For the text-containing cell, return its midpoint in [x, y] coordinate format. 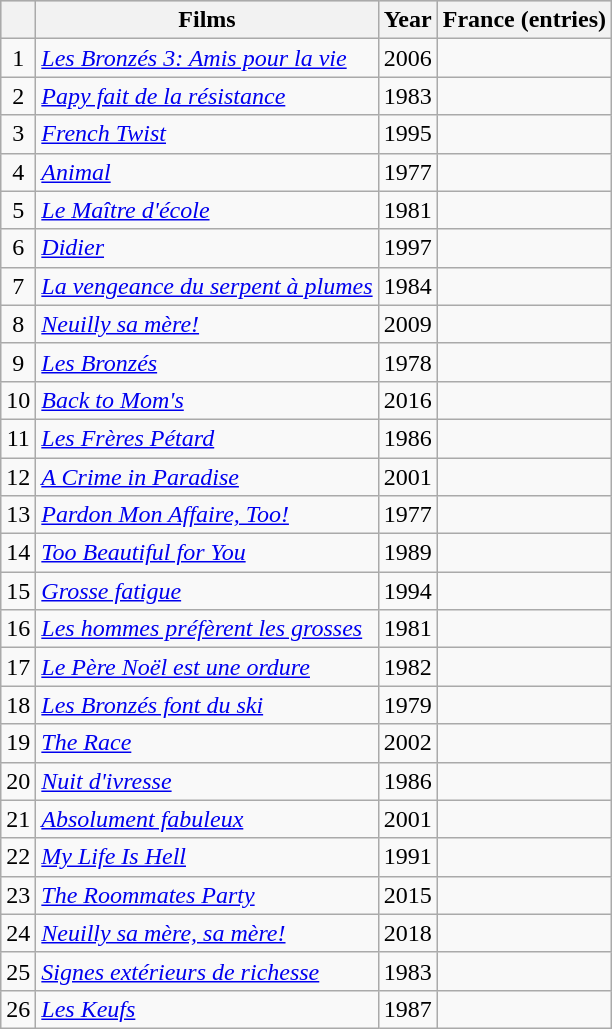
My Life Is Hell [207, 857]
Signes extérieurs de richesse [207, 971]
26 [18, 1009]
2016 [408, 400]
16 [18, 629]
1997 [408, 248]
6 [18, 248]
1984 [408, 286]
Le Père Noël est une ordure [207, 667]
Grosse fatigue [207, 591]
Animal [207, 172]
25 [18, 971]
Les Bronzés [207, 362]
4 [18, 172]
3 [18, 134]
1994 [408, 591]
11 [18, 438]
17 [18, 667]
French Twist [207, 134]
19 [18, 743]
23 [18, 895]
La vengeance du serpent à plumes [207, 286]
Neuilly sa mère! [207, 324]
13 [18, 515]
21 [18, 819]
Les Bronzés font du ski [207, 705]
2 [18, 96]
A Crime in Paradise [207, 477]
20 [18, 781]
5 [18, 210]
Films [207, 20]
Les Keufs [207, 1009]
Neuilly sa mère, sa mère! [207, 933]
Year [408, 20]
2015 [408, 895]
1978 [408, 362]
15 [18, 591]
1982 [408, 667]
18 [18, 705]
1987 [408, 1009]
7 [18, 286]
1979 [408, 705]
2006 [408, 58]
22 [18, 857]
Didier [207, 248]
12 [18, 477]
2002 [408, 743]
The Roommates Party [207, 895]
Nuit d'ivresse [207, 781]
1989 [408, 553]
2009 [408, 324]
1995 [408, 134]
Too Beautiful for You [207, 553]
1 [18, 58]
Le Maître d'école [207, 210]
The Race [207, 743]
9 [18, 362]
10 [18, 400]
24 [18, 933]
Pardon Mon Affaire, Too! [207, 515]
1991 [408, 857]
Papy fait de la résistance [207, 96]
2018 [408, 933]
Les hommes préfèrent les grosses [207, 629]
Les Frères Pétard [207, 438]
14 [18, 553]
Absolument fabuleux [207, 819]
France (entries) [524, 20]
Back to Mom's [207, 400]
Les Bronzés 3: Amis pour la vie [207, 58]
8 [18, 324]
